Search for the cell housing the specified text and yield its (X, Y) center coordinate. 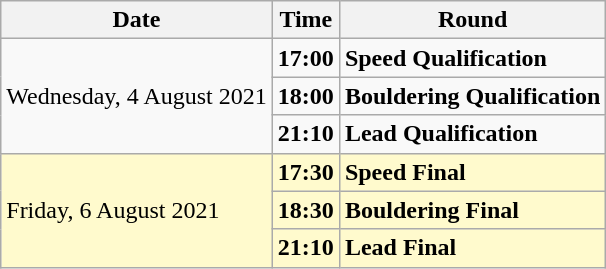
Date (137, 20)
Friday, 6 August 2021 (137, 210)
Lead Qualification (472, 134)
Speed Final (472, 172)
Bouldering Qualification (472, 96)
Wednesday, 4 August 2021 (137, 96)
18:30 (306, 210)
17:00 (306, 58)
Round (472, 20)
Time (306, 20)
Speed Qualification (472, 58)
Bouldering Final (472, 210)
18:00 (306, 96)
17:30 (306, 172)
Lead Final (472, 248)
